Detect which cell encompasses the target text, then output its [X, Y] center coordinate. 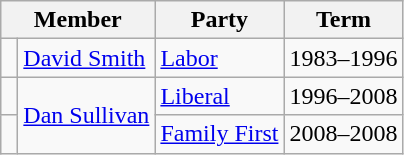
Family First [220, 134]
Party [220, 20]
1983–1996 [344, 58]
2008–2008 [344, 134]
Liberal [220, 96]
Term [344, 20]
Dan Sullivan [86, 115]
1996–2008 [344, 96]
Labor [220, 58]
Member [78, 20]
David Smith [86, 58]
